Output the (X, Y) coordinate of the center of the cell containing the given text.  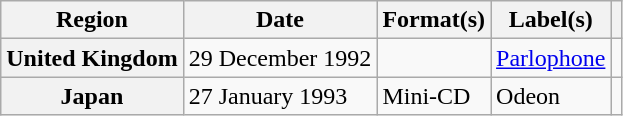
United Kingdom (92, 58)
Label(s) (551, 20)
Japan (92, 96)
Odeon (551, 96)
Format(s) (434, 20)
Parlophone (551, 58)
27 January 1993 (280, 96)
29 December 1992 (280, 58)
Date (280, 20)
Region (92, 20)
Mini-CD (434, 96)
